Capture the cell that displays the provided text and extract its [x, y] central coordinate. 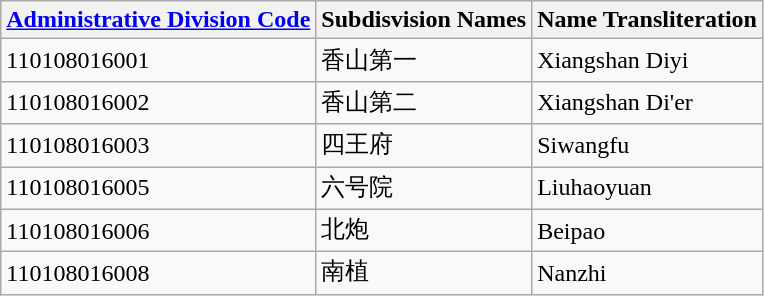
Administrative Division Code [158, 20]
110108016001 [158, 60]
110108016003 [158, 146]
Name Transliteration [648, 20]
110108016002 [158, 102]
Siwangfu [648, 146]
四王府 [424, 146]
Xiangshan Di'er [648, 102]
Liuhaoyuan [648, 188]
南植 [424, 274]
六号院 [424, 188]
Subdisvision Names [424, 20]
Nanzhi [648, 274]
Beipao [648, 230]
香山第一 [424, 60]
110108016008 [158, 274]
香山第二 [424, 102]
北炮 [424, 230]
110108016005 [158, 188]
Xiangshan Diyi [648, 60]
110108016006 [158, 230]
